Provide the (x, y) coordinate of the cell's center where the given text is located.  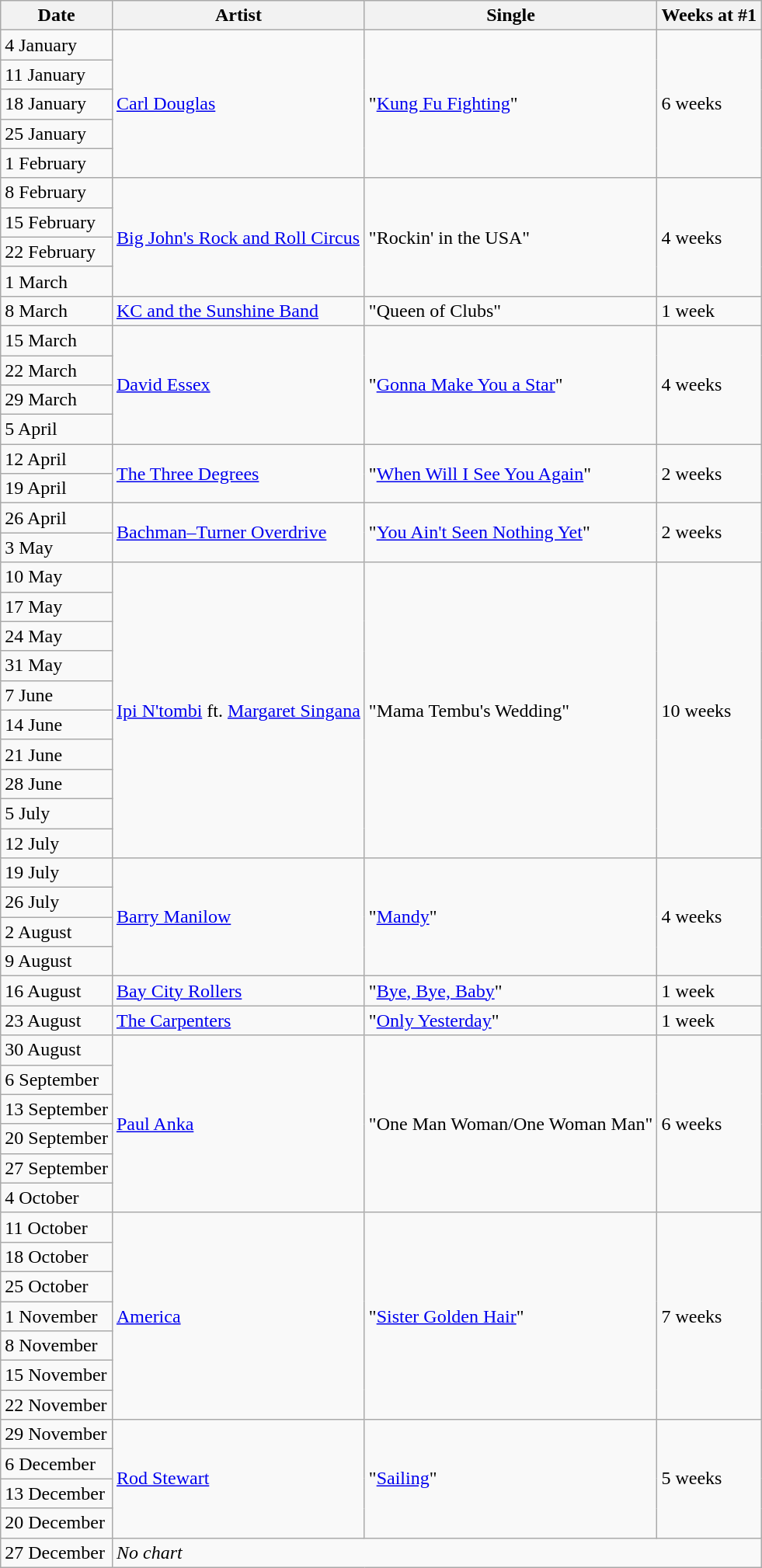
7 June (57, 695)
27 December (57, 1552)
David Essex (238, 384)
8 February (57, 193)
"Bye, Bye, Baby" (511, 991)
Weeks at #1 (709, 16)
9 August (57, 961)
Artist (238, 16)
Carl Douglas (238, 104)
5 April (57, 429)
1 November (57, 1316)
10 weeks (709, 710)
The Carpenters (238, 1020)
5 weeks (709, 1479)
"Gonna Make You a Star" (511, 384)
15 February (57, 222)
16 August (57, 991)
29 November (57, 1434)
The Three Degrees (238, 474)
27 September (57, 1168)
11 October (57, 1227)
1 February (57, 163)
26 July (57, 902)
15 March (57, 340)
23 August (57, 1020)
12 July (57, 843)
10 May (57, 577)
30 August (57, 1050)
"Mama Tembu's Wedding" (511, 710)
13 December (57, 1493)
Rod Stewart (238, 1479)
22 February (57, 252)
20 December (57, 1523)
"One Man Woman/One Woman Man" (511, 1124)
Paul Anka (238, 1124)
18 October (57, 1257)
America (238, 1316)
24 May (57, 636)
29 March (57, 400)
"Kung Fu Fighting" (511, 104)
"Queen of Clubs" (511, 311)
13 September (57, 1109)
4 October (57, 1198)
2 August (57, 932)
22 November (57, 1405)
25 January (57, 134)
KC and the Sunshine Band (238, 311)
Bay City Rollers (238, 991)
19 July (57, 873)
3 May (57, 548)
Barry Manilow (238, 917)
8 March (57, 311)
26 April (57, 518)
19 April (57, 488)
Big John's Rock and Roll Circus (238, 237)
No chart (437, 1552)
"You Ain't Seen Nothing Yet" (511, 533)
11 January (57, 75)
21 June (57, 754)
"When Will I See You Again" (511, 474)
"Only Yesterday" (511, 1020)
31 May (57, 666)
"Sailing" (511, 1479)
15 November (57, 1375)
14 June (57, 725)
5 July (57, 813)
4 January (57, 45)
"Rockin' in the USA" (511, 237)
17 May (57, 607)
"Mandy" (511, 917)
6 December (57, 1464)
1 March (57, 281)
20 September (57, 1139)
25 October (57, 1286)
"Sister Golden Hair" (511, 1316)
Date (57, 16)
8 November (57, 1346)
Bachman–Turner Overdrive (238, 533)
6 September (57, 1080)
12 April (57, 459)
28 June (57, 784)
22 March (57, 370)
7 weeks (709, 1316)
Single (511, 16)
18 January (57, 104)
Ipi N'tombi ft. Margaret Singana (238, 710)
